Return (X, Y) of the center of cell containing provided text 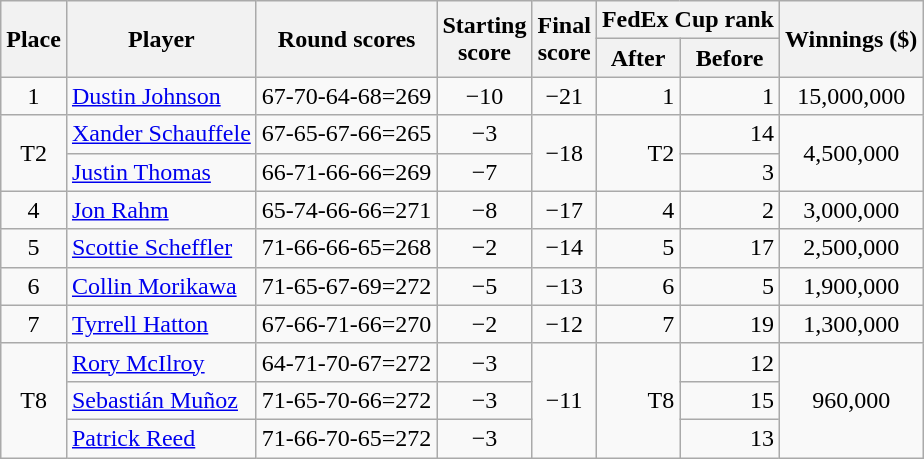
1,300,000 (850, 324)
−12 (564, 324)
15,000,000 (850, 96)
Round scores (346, 39)
Startingscore (484, 39)
66-71-66-66=269 (346, 172)
71-66-66-65=268 (346, 248)
65-74-66-66=271 (346, 210)
2 (730, 210)
FedEx Cup rank (688, 20)
1,900,000 (850, 286)
Justin Thomas (161, 172)
−7 (484, 172)
−18 (564, 153)
Xander Schauffele (161, 134)
Jon Rahm (161, 210)
Collin Morikawa (161, 286)
−14 (564, 248)
Tyrrell Hatton (161, 324)
−11 (564, 400)
19 (730, 324)
Player (161, 39)
71-65-70-66=272 (346, 400)
2,500,000 (850, 248)
−5 (484, 286)
17 (730, 248)
−8 (484, 210)
13 (730, 438)
15 (730, 400)
Place (34, 39)
After (638, 58)
64-71-70-67=272 (346, 362)
4,500,000 (850, 153)
67-65-67-66=265 (346, 134)
12 (730, 362)
71-65-67-69=272 (346, 286)
−17 (564, 210)
−10 (484, 96)
3,000,000 (850, 210)
Before (730, 58)
960,000 (850, 400)
71-66-70-65=272 (346, 438)
Winnings ($) (850, 39)
Scottie Scheffler (161, 248)
Dustin Johnson (161, 96)
Sebastián Muñoz (161, 400)
Rory McIlroy (161, 362)
−13 (564, 286)
67-66-71-66=270 (346, 324)
Patrick Reed (161, 438)
67-70-64-68=269 (346, 96)
3 (730, 172)
14 (730, 134)
−21 (564, 96)
Finalscore (564, 39)
